Capture the cell that displays the provided text and extract its [x, y] central coordinate. 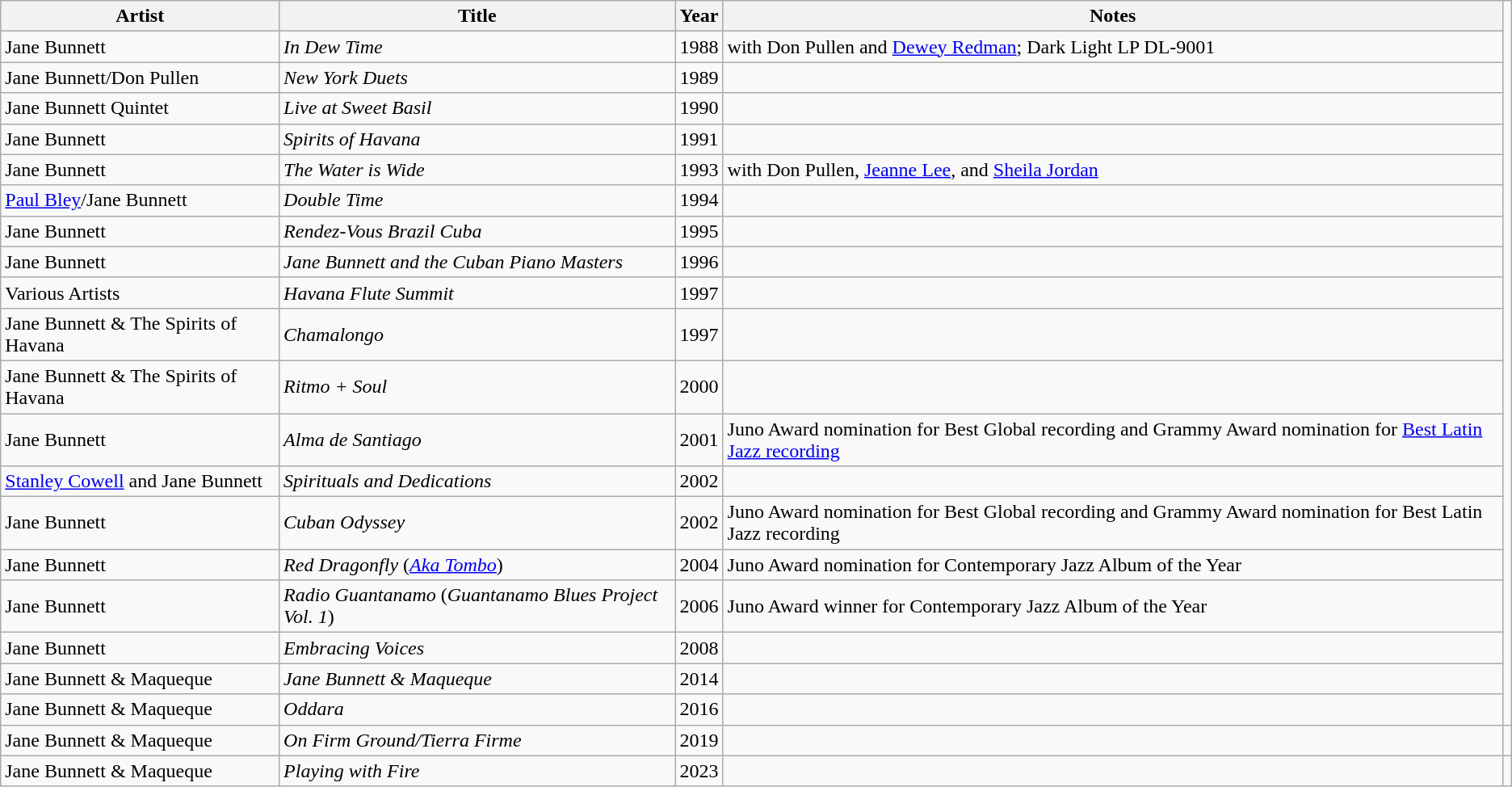
Various Artists [141, 292]
Juno Award nomination for Contemporary Jazz Album of the Year [1113, 565]
2004 [699, 565]
Ritmo + Soul [477, 386]
The Water is Wide [477, 170]
Havana Flute Summit [477, 292]
Oddara [477, 709]
2001 [699, 440]
Playing with Fire [477, 771]
Notes [1113, 16]
New York Duets [477, 78]
1993 [699, 170]
Alma de Santiago [477, 440]
2016 [699, 709]
1995 [699, 231]
2019 [699, 740]
Jane Bunnett Quintet [141, 108]
2008 [699, 648]
2000 [699, 386]
1990 [699, 108]
2014 [699, 679]
2006 [699, 606]
Year [699, 16]
with Don Pullen, Jeanne Lee, and Sheila Jordan [1113, 170]
Spirituals and Dedications [477, 482]
1994 [699, 200]
1991 [699, 139]
1989 [699, 78]
Cuban Odyssey [477, 524]
Embracing Voices [477, 648]
with Don Pullen and Dewey Redman; Dark Light LP DL-9001 [1113, 47]
2023 [699, 771]
Spirits of Havana [477, 139]
Jane Bunnett/Don Pullen [141, 78]
Rendez-Vous Brazil Cuba [477, 231]
Live at Sweet Basil [477, 108]
Chamalongo [477, 335]
Stanley Cowell and Jane Bunnett [141, 482]
Red Dragonfly (Aka Tombo) [477, 565]
Double Time [477, 200]
Artist [141, 16]
Jane Bunnett and the Cuban Piano Masters [477, 262]
Radio Guantanamo (Guantanamo Blues Project Vol. 1) [477, 606]
1988 [699, 47]
Title [477, 16]
1996 [699, 262]
In Dew Time [477, 47]
Juno Award winner for Contemporary Jazz Album of the Year [1113, 606]
On Firm Ground/Tierra Firme [477, 740]
Paul Bley/Jane Bunnett [141, 200]
